For the text-containing cell, return its midpoint in [x, y] coordinate format. 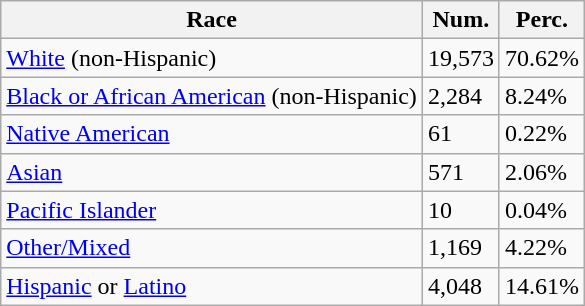
2,284 [460, 96]
1,169 [460, 248]
61 [460, 134]
70.62% [542, 58]
4.22% [542, 248]
White (non-Hispanic) [212, 58]
571 [460, 172]
Perc. [542, 20]
Race [212, 20]
19,573 [460, 58]
Pacific Islander [212, 210]
4,048 [460, 286]
Asian [212, 172]
14.61% [542, 286]
2.06% [542, 172]
Black or African American (non-Hispanic) [212, 96]
Hispanic or Latino [212, 286]
8.24% [542, 96]
0.04% [542, 210]
0.22% [542, 134]
Num. [460, 20]
Native American [212, 134]
Other/Mixed [212, 248]
10 [460, 210]
